For the text-containing cell, return its midpoint in [X, Y] coordinate format. 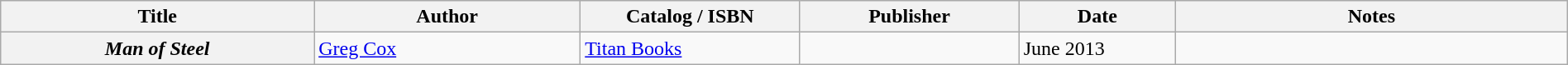
June 2013 [1097, 48]
Titan Books [690, 48]
Date [1097, 17]
Title [157, 17]
Publisher [910, 17]
Author [447, 17]
Greg Cox [447, 48]
Man of Steel [157, 48]
Catalog / ISBN [690, 17]
Notes [1372, 17]
